For the text-containing cell, return its midpoint in (X, Y) coordinate format. 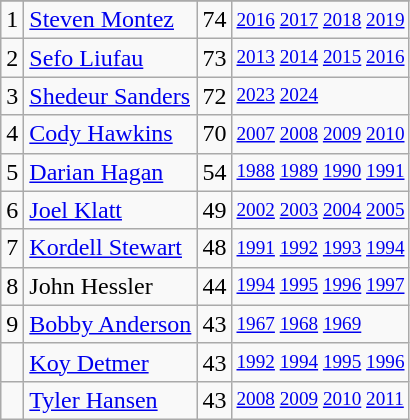
Kordell Stewart (110, 248)
Darian Hagan (110, 172)
44 (214, 286)
John Hessler (110, 286)
2 (12, 58)
54 (214, 172)
1988 1989 1990 1991 (320, 172)
1967 1968 1969 (320, 324)
8 (12, 286)
Tyler Hansen (110, 400)
49 (214, 210)
1992 1994 1995 1996 (320, 362)
48 (214, 248)
4 (12, 134)
Koy Detmer (110, 362)
1 (12, 20)
1994 1995 1996 1997 (320, 286)
2016 2017 2018 2019 (320, 20)
2002 2003 2004 2005 (320, 210)
2023 2024 (320, 96)
6 (12, 210)
73 (214, 58)
74 (214, 20)
2013 2014 2015 2016 (320, 58)
70 (214, 134)
2008 2009 2010 2011 (320, 400)
1991 1992 1993 1994 (320, 248)
Sefo Liufau (110, 58)
Steven Montez (110, 20)
2007 2008 2009 2010 (320, 134)
72 (214, 96)
9 (12, 324)
Shedeur Sanders (110, 96)
Bobby Anderson (110, 324)
3 (12, 96)
7 (12, 248)
5 (12, 172)
Cody Hawkins (110, 134)
Joel Klatt (110, 210)
